Determine the [X, Y] coordinate at the center of the cell enclosing the given text.  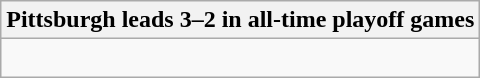
Pittsburgh leads 3–2 in all-time playoff games [240, 20]
